Determine the (X, Y) coordinate at the center of the cell enclosing the given text.  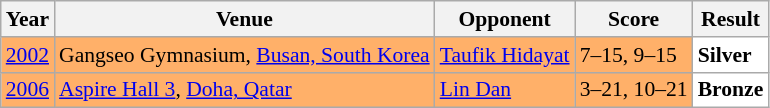
Silver (731, 55)
Aspire Hall 3, Doha, Qatar (244, 90)
Gangseo Gymnasium, Busan, South Korea (244, 55)
Bronze (731, 90)
2002 (28, 55)
Lin Dan (505, 90)
Score (634, 19)
3–21, 10–21 (634, 90)
2006 (28, 90)
Opponent (505, 19)
7–15, 9–15 (634, 55)
Taufik Hidayat (505, 55)
Year (28, 19)
Venue (244, 19)
Result (731, 19)
